Output the (X, Y) coordinate of the center of the cell containing the given text.  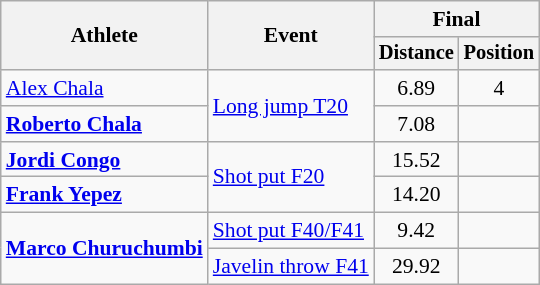
29.92 (416, 267)
Athlete (104, 36)
Jordi Congo (104, 160)
4 (499, 88)
7.08 (416, 124)
14.20 (416, 195)
Distance (416, 54)
Shot put F40/F41 (291, 231)
Roberto Chala (104, 124)
Frank Yepez (104, 195)
Javelin throw F41 (291, 267)
Shot put F20 (291, 178)
Marco Churuchumbi (104, 248)
15.52 (416, 160)
Long jump T20 (291, 106)
Position (499, 54)
Event (291, 36)
Alex Chala (104, 88)
9.42 (416, 231)
Final (456, 19)
6.89 (416, 88)
